For the text-containing cell, return its midpoint in [x, y] coordinate format. 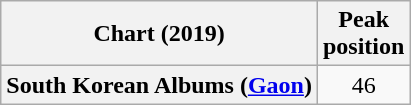
South Korean Albums (Gaon) [160, 85]
Peakposition [363, 34]
Chart (2019) [160, 34]
46 [363, 85]
